Locate the cell with the specified text and output its [X, Y] center coordinate. 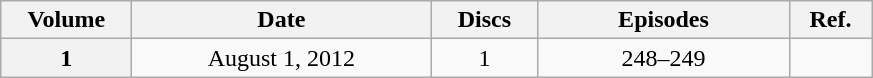
Date [282, 20]
Ref. [830, 20]
248–249 [664, 58]
Volume [66, 20]
Episodes [664, 20]
Discs [484, 20]
August 1, 2012 [282, 58]
